Scan for the cell matching the given text and deliver its [X, Y] coordinate at center. 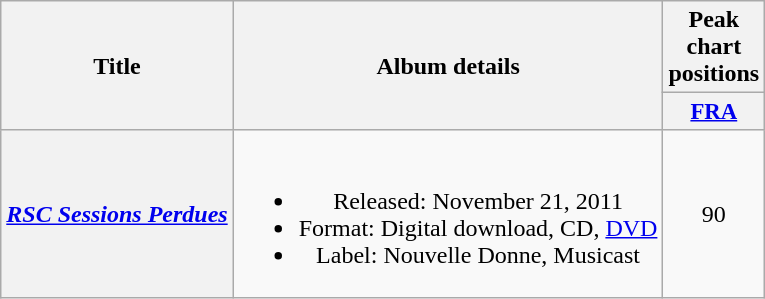
RSC Sessions Perdues [117, 214]
90 [714, 214]
Title [117, 66]
FRA [714, 112]
Album details [448, 66]
Released: November 21, 2011Format: Digital download, CD, DVDLabel: Nouvelle Donne, Musicast [448, 214]
Peak chart positions [714, 47]
